From the cell containing the given text, extract its center point as (x, y) coordinate. 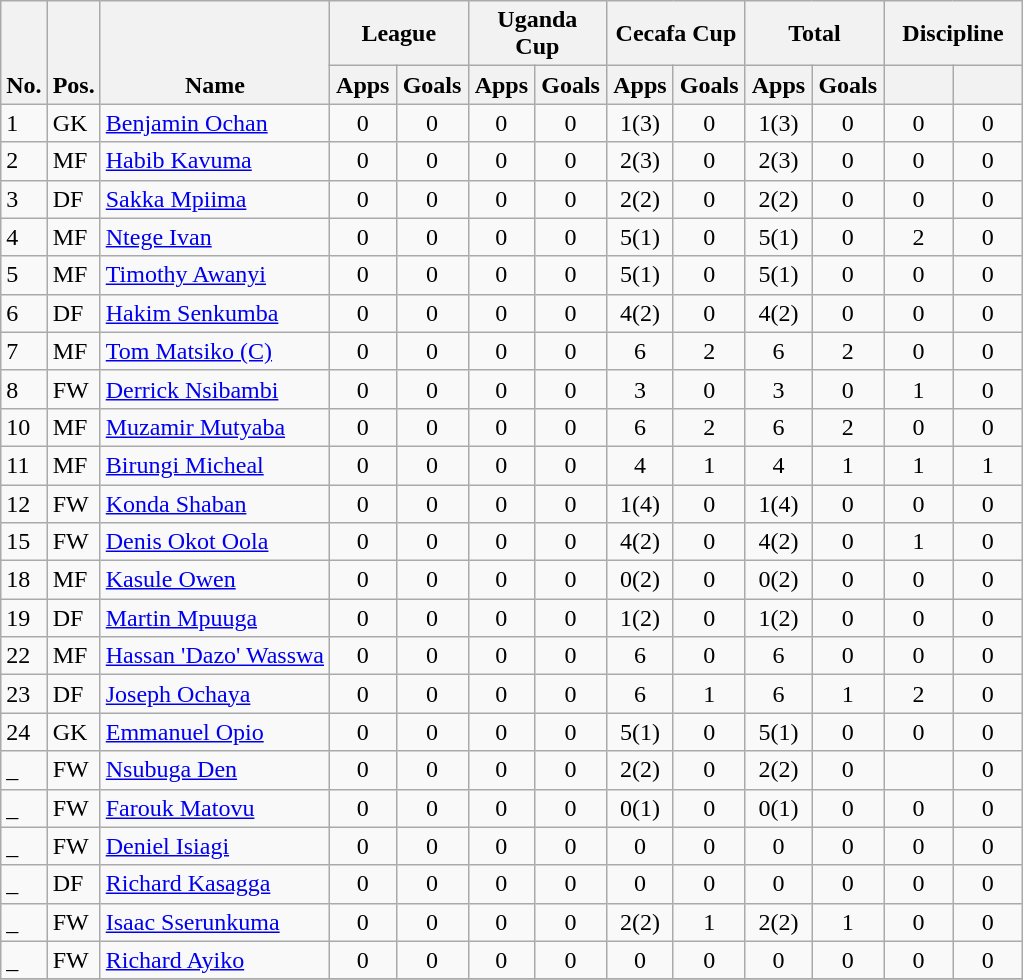
Konda Shaban (214, 503)
Richard Ayiko (214, 960)
Nsubuga Den (214, 770)
Martin Mpuuga (214, 618)
Hassan 'Dazo' Wasswa (214, 656)
Timothy Awanyi (214, 275)
Discipline (954, 34)
Muzamir Mutyaba (214, 427)
Isaac Sserunkuma (214, 922)
12 (24, 503)
23 (24, 694)
24 (24, 732)
Farouk Matovu (214, 808)
Cecafa Cup (676, 34)
Tom Matsiko (C) (214, 351)
Uganda Cup (538, 34)
Denis Okot Oola (214, 542)
7 (24, 351)
Benjamin Ochan (214, 123)
18 (24, 580)
10 (24, 427)
5 (24, 275)
Pos. (74, 52)
Joseph Ochaya (214, 694)
Total (814, 34)
11 (24, 465)
Sakka Mpiima (214, 199)
League (400, 34)
Richard Kasagga (214, 884)
22 (24, 656)
No. (24, 52)
Emmanuel Opio (214, 732)
Ntege Ivan (214, 237)
Hakim Senkumba (214, 313)
19 (24, 618)
Kasule Owen (214, 580)
Deniel Isiagi (214, 846)
Birungi Micheal (214, 465)
Name (214, 52)
Habib Kavuma (214, 161)
15 (24, 542)
8 (24, 389)
Derrick Nsibambi (214, 389)
